Output the (X, Y) coordinate of the center of the cell containing the given text.  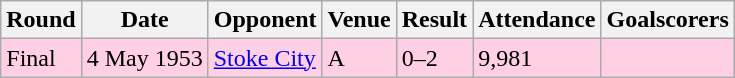
Round (41, 20)
Final (41, 58)
Result (434, 20)
Attendance (537, 20)
Date (144, 20)
9,981 (537, 58)
Venue (359, 20)
4 May 1953 (144, 58)
Goalscorers (668, 20)
0–2 (434, 58)
A (359, 58)
Opponent (265, 20)
Stoke City (265, 58)
